Capture the cell that displays the provided text and extract its (x, y) central coordinate. 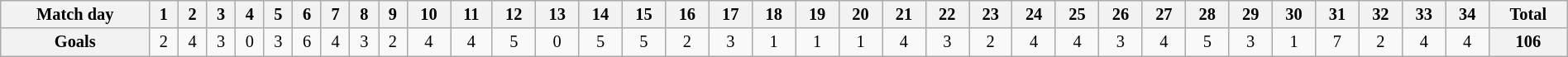
34 (1467, 14)
12 (514, 14)
106 (1528, 42)
15 (643, 14)
33 (1424, 14)
17 (730, 14)
10 (428, 14)
20 (860, 14)
18 (773, 14)
Goals (75, 42)
29 (1250, 14)
27 (1164, 14)
19 (817, 14)
16 (687, 14)
21 (904, 14)
22 (947, 14)
13 (557, 14)
23 (991, 14)
Total (1528, 14)
25 (1077, 14)
8 (364, 14)
11 (471, 14)
30 (1293, 14)
31 (1337, 14)
Match day (75, 14)
14 (600, 14)
24 (1034, 14)
28 (1207, 14)
26 (1121, 14)
9 (394, 14)
32 (1380, 14)
